Return the [X, Y] coordinate for the center point of the cell that contains the specified text.  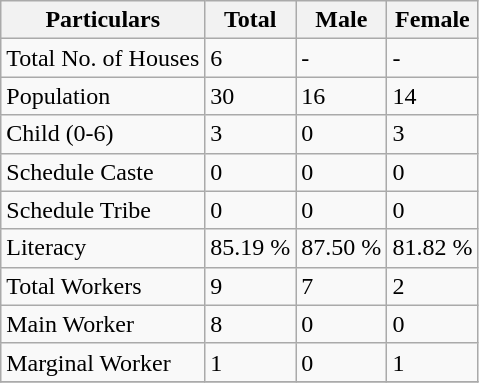
Literacy [103, 248]
81.82 % [432, 248]
30 [250, 96]
Child (0-6) [103, 134]
2 [432, 286]
9 [250, 286]
8 [250, 324]
7 [342, 286]
14 [432, 96]
Schedule Tribe [103, 210]
Particulars [103, 20]
Schedule Caste [103, 172]
Total No. of Houses [103, 58]
16 [342, 96]
85.19 % [250, 248]
Population [103, 96]
Total [250, 20]
Total Workers [103, 286]
Main Worker [103, 324]
6 [250, 58]
Marginal Worker [103, 362]
Male [342, 20]
87.50 % [342, 248]
Female [432, 20]
